Find where the given text appears and provide that cell's center as [x, y] coordinate. 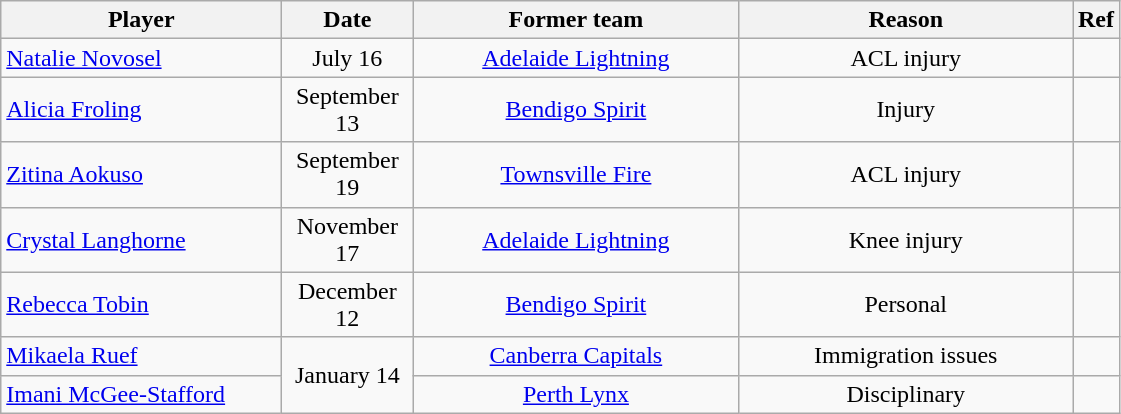
Reason [906, 20]
Rebecca Tobin [142, 304]
Disciplinary [906, 394]
Player [142, 20]
December 12 [348, 304]
Personal [906, 304]
Townsville Fire [576, 174]
Ref [1096, 20]
Former team [576, 20]
Crystal Langhorne [142, 240]
Alicia Froling [142, 110]
July 16 [348, 58]
Immigration issues [906, 356]
Canberra Capitals [576, 356]
Zitina Aokuso [142, 174]
Injury [906, 110]
November 17 [348, 240]
January 14 [348, 375]
Knee injury [906, 240]
Natalie Novosel [142, 58]
September 19 [348, 174]
Mikaela Ruef [142, 356]
Date [348, 20]
Perth Lynx [576, 394]
September 13 [348, 110]
Imani McGee-Stafford [142, 394]
